Find where the given text appears and provide that cell's center as (x, y) coordinate. 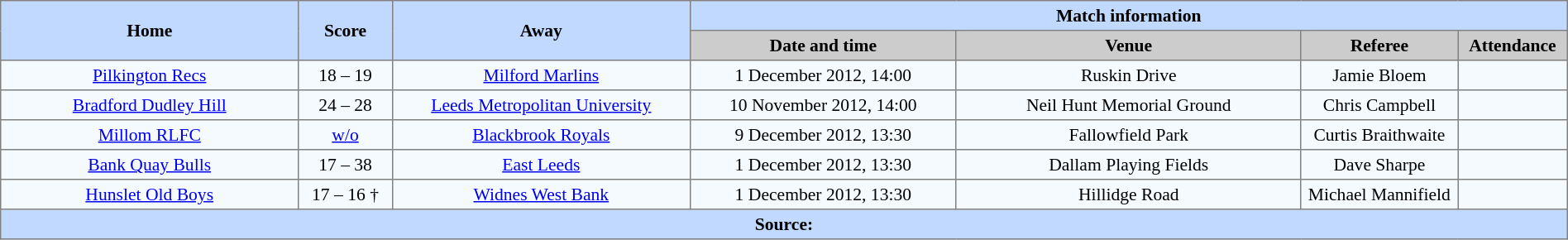
Chris Campbell (1379, 105)
10 November 2012, 14:00 (823, 105)
Curtis Braithwaite (1379, 135)
17 – 38 (346, 165)
Blackbrook Royals (541, 135)
Pilkington Recs (150, 75)
Michael Mannifield (1379, 194)
Attendance (1513, 46)
Jamie Bloem (1379, 75)
Fallowfield Park (1128, 135)
Neil Hunt Memorial Ground (1128, 105)
Referee (1379, 46)
Score (346, 31)
Hunslet Old Boys (150, 194)
Bank Quay Bulls (150, 165)
Leeds Metropolitan University (541, 105)
Venue (1128, 46)
Widnes West Bank (541, 194)
Millom RLFC (150, 135)
1 December 2012, 14:00 (823, 75)
Hillidge Road (1128, 194)
17 – 16 † (346, 194)
Dave Sharpe (1379, 165)
Milford Marlins (541, 75)
18 – 19 (346, 75)
Match information (1128, 16)
w/o (346, 135)
Bradford Dudley Hill (150, 105)
Ruskin Drive (1128, 75)
Away (541, 31)
Home (150, 31)
9 December 2012, 13:30 (823, 135)
Date and time (823, 46)
24 – 28 (346, 105)
East Leeds (541, 165)
Dallam Playing Fields (1128, 165)
Source: (784, 224)
